Capture the cell that displays the provided text and extract its [x, y] central coordinate. 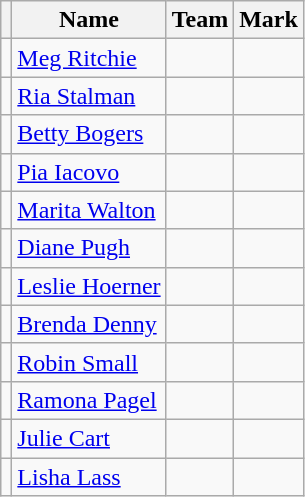
Meg Ritchie [89, 58]
Diane Pugh [89, 248]
Team [200, 20]
Lisha Lass [89, 477]
Leslie Hoerner [89, 286]
Mark [269, 20]
Robin Small [89, 362]
Ramona Pagel [89, 400]
Ria Stalman [89, 96]
Marita Walton [89, 210]
Betty Bogers [89, 134]
Brenda Denny [89, 324]
Julie Cart [89, 438]
Name [89, 20]
Pia Iacovo [89, 172]
